Return [X, Y] of the center of cell containing provided text 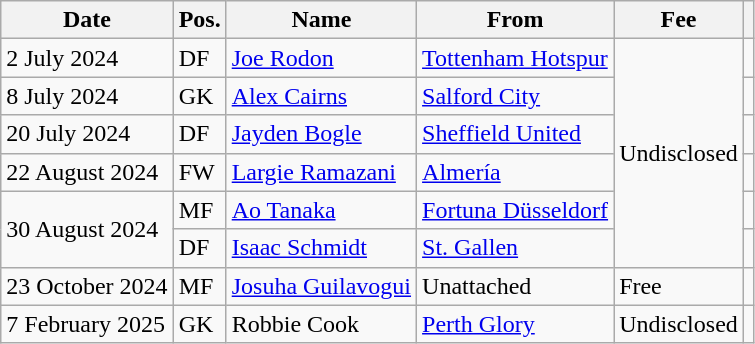
Almería [516, 172]
St. Gallen [516, 248]
Sheffield United [516, 134]
Tottenham Hotspur [516, 58]
Pos. [200, 20]
Date [87, 20]
Ao Tanaka [321, 210]
30 August 2024 [87, 229]
Fortuna Düsseldorf [516, 210]
Unattached [516, 286]
Josuha Guilavogui [321, 286]
Jayden Bogle [321, 134]
23 October 2024 [87, 286]
Fee [679, 20]
8 July 2024 [87, 96]
Robbie Cook [321, 324]
Isaac Schmidt [321, 248]
Largie Ramazani [321, 172]
20 July 2024 [87, 134]
Name [321, 20]
Alex Cairns [321, 96]
7 February 2025 [87, 324]
2 July 2024 [87, 58]
Free [679, 286]
Perth Glory [516, 324]
From [516, 20]
Salford City [516, 96]
FW [200, 172]
22 August 2024 [87, 172]
Joe Rodon [321, 58]
